Locate the cell with the specified text and output its [X, Y] center coordinate. 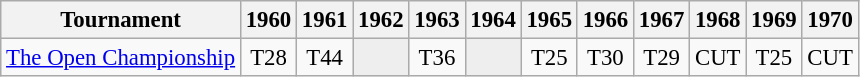
1961 [325, 20]
1966 [605, 20]
The Open Championship [121, 58]
1960 [268, 20]
T29 [661, 58]
T36 [437, 58]
1967 [661, 20]
1963 [437, 20]
1964 [493, 20]
T30 [605, 58]
T28 [268, 58]
1965 [549, 20]
1969 [774, 20]
T44 [325, 58]
1968 [718, 20]
Tournament [121, 20]
1970 [830, 20]
1962 [381, 20]
